Detect which cell encompasses the target text, then output its [X, Y] center coordinate. 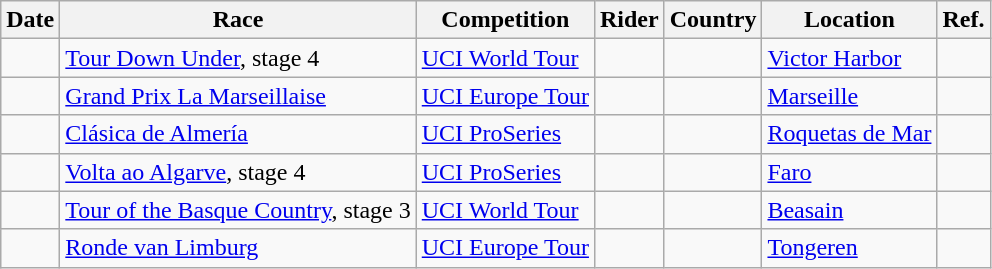
Volta ao Algarve, stage 4 [238, 172]
Beasain [850, 210]
Tour Down Under, stage 4 [238, 58]
Marseille [850, 96]
Race [238, 20]
Date [30, 20]
Roquetas de Mar [850, 134]
Grand Prix La Marseillaise [238, 96]
Clásica de Almería [238, 134]
Ref. [964, 20]
Tour of the Basque Country, stage 3 [238, 210]
Competition [505, 20]
Ronde van Limburg [238, 248]
Tongeren [850, 248]
Victor Harbor [850, 58]
Rider [629, 20]
Faro [850, 172]
Country [713, 20]
Location [850, 20]
